Pinpoint the cell where the given text exists, returning its (X, Y) midpoint coordinate. 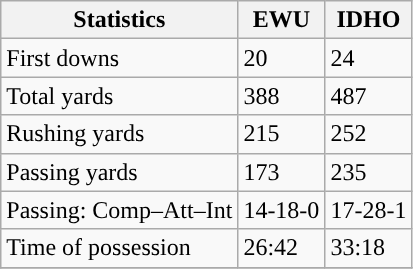
Time of possession (120, 248)
215 (282, 134)
Passing yards (120, 172)
487 (368, 96)
14-18-0 (282, 210)
EWU (282, 20)
17-28-1 (368, 210)
First downs (120, 58)
252 (368, 134)
Passing: Comp–Att–Int (120, 210)
Rushing yards (120, 134)
20 (282, 58)
24 (368, 58)
388 (282, 96)
33:18 (368, 248)
26:42 (282, 248)
173 (282, 172)
235 (368, 172)
Total yards (120, 96)
IDHO (368, 20)
Statistics (120, 20)
